Return the (x, y) coordinate for the center point of the cell that contains the specified text.  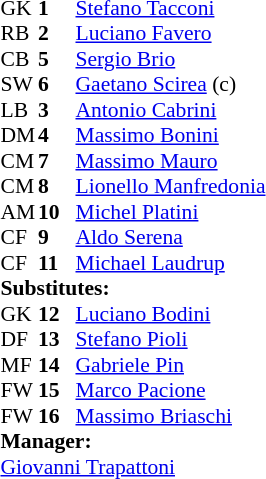
Substitutes: (132, 289)
Luciano Favero (170, 33)
AM (19, 212)
15 (57, 391)
Aldo Serena (170, 237)
6 (57, 85)
Michael Laudrup (170, 263)
14 (57, 365)
RB (19, 33)
Massimo Mauro (170, 161)
Stefano Pioli (170, 339)
10 (57, 212)
Gaetano Scirea (c) (170, 85)
DF (19, 339)
Sergio Brio (170, 59)
CB (19, 59)
Marco Pacione (170, 391)
LB (19, 110)
11 (57, 263)
4 (57, 135)
MF (19, 365)
SW (19, 85)
Luciano Bodini (170, 314)
Michel Platini (170, 212)
3 (57, 110)
8 (57, 187)
12 (57, 314)
Gabriele Pin (170, 365)
13 (57, 339)
16 (57, 416)
Manager: (132, 441)
5 (57, 59)
Massimo Bonini (170, 135)
GK (19, 314)
Antonio Cabrini (170, 110)
7 (57, 161)
DM (19, 135)
2 (57, 33)
Massimo Briaschi (170, 416)
9 (57, 237)
Lionello Manfredonia (170, 187)
